Pinpoint the cell where the given text exists, returning its [x, y] midpoint coordinate. 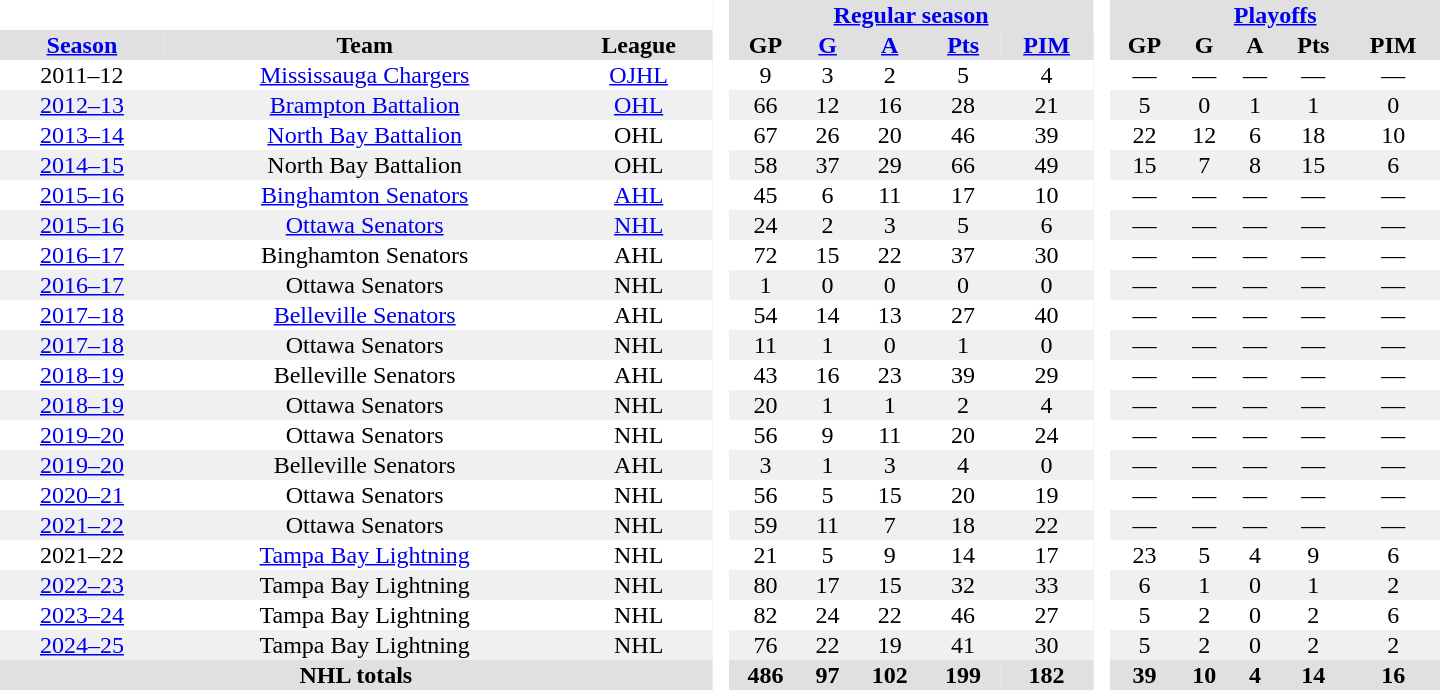
102 [890, 675]
Team [365, 45]
486 [766, 675]
41 [962, 645]
2023–24 [82, 615]
2012–13 [82, 105]
80 [766, 585]
54 [766, 315]
2022–23 [82, 585]
2024–25 [82, 645]
2020–21 [82, 495]
26 [828, 135]
45 [766, 195]
67 [766, 135]
40 [1047, 315]
League [639, 45]
Mississauga Chargers [365, 75]
97 [828, 675]
2013–14 [82, 135]
72 [766, 255]
OJHL [639, 75]
76 [766, 645]
43 [766, 375]
28 [962, 105]
182 [1047, 675]
2014–15 [82, 165]
Playoffs [1275, 15]
13 [890, 315]
59 [766, 525]
Season [82, 45]
58 [766, 165]
32 [962, 585]
Regular season [912, 15]
2011–12 [82, 75]
49 [1047, 165]
Brampton Battalion [365, 105]
82 [766, 615]
199 [962, 675]
8 [1256, 165]
33 [1047, 585]
NHL totals [356, 675]
